For the text-containing cell, return its midpoint in (X, Y) coordinate format. 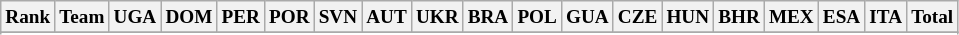
POL (538, 17)
BRA (488, 17)
UKR (437, 17)
MEX (791, 17)
ESA (841, 17)
PER (241, 17)
AUT (387, 17)
DOM (189, 17)
Team (82, 17)
UGA (135, 17)
CZE (638, 17)
SVN (338, 17)
BHR (740, 17)
ITA (886, 17)
POR (289, 17)
HUN (688, 17)
Total (932, 17)
Rank (28, 17)
GUA (587, 17)
